Determine the (x, y) coordinate at the center of the cell enclosing the given text.  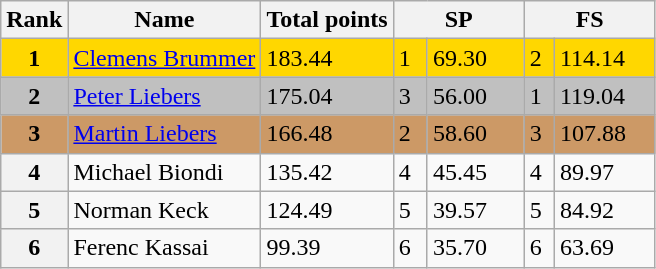
Norman Keck (164, 210)
Michael Biondi (164, 172)
183.44 (327, 58)
FS (590, 20)
114.14 (604, 58)
Peter Liebers (164, 96)
45.45 (476, 172)
63.69 (604, 248)
35.70 (476, 248)
135.42 (327, 172)
56.00 (476, 96)
166.48 (327, 134)
89.97 (604, 172)
Ferenc Kassai (164, 248)
SP (458, 20)
Rank (34, 20)
58.60 (476, 134)
84.92 (604, 210)
119.04 (604, 96)
Total points (327, 20)
39.57 (476, 210)
69.30 (476, 58)
Name (164, 20)
Martin Liebers (164, 134)
Clemens Brummer (164, 58)
107.88 (604, 134)
124.49 (327, 210)
99.39 (327, 248)
175.04 (327, 96)
